Capture the cell that displays the provided text and extract its [X, Y] central coordinate. 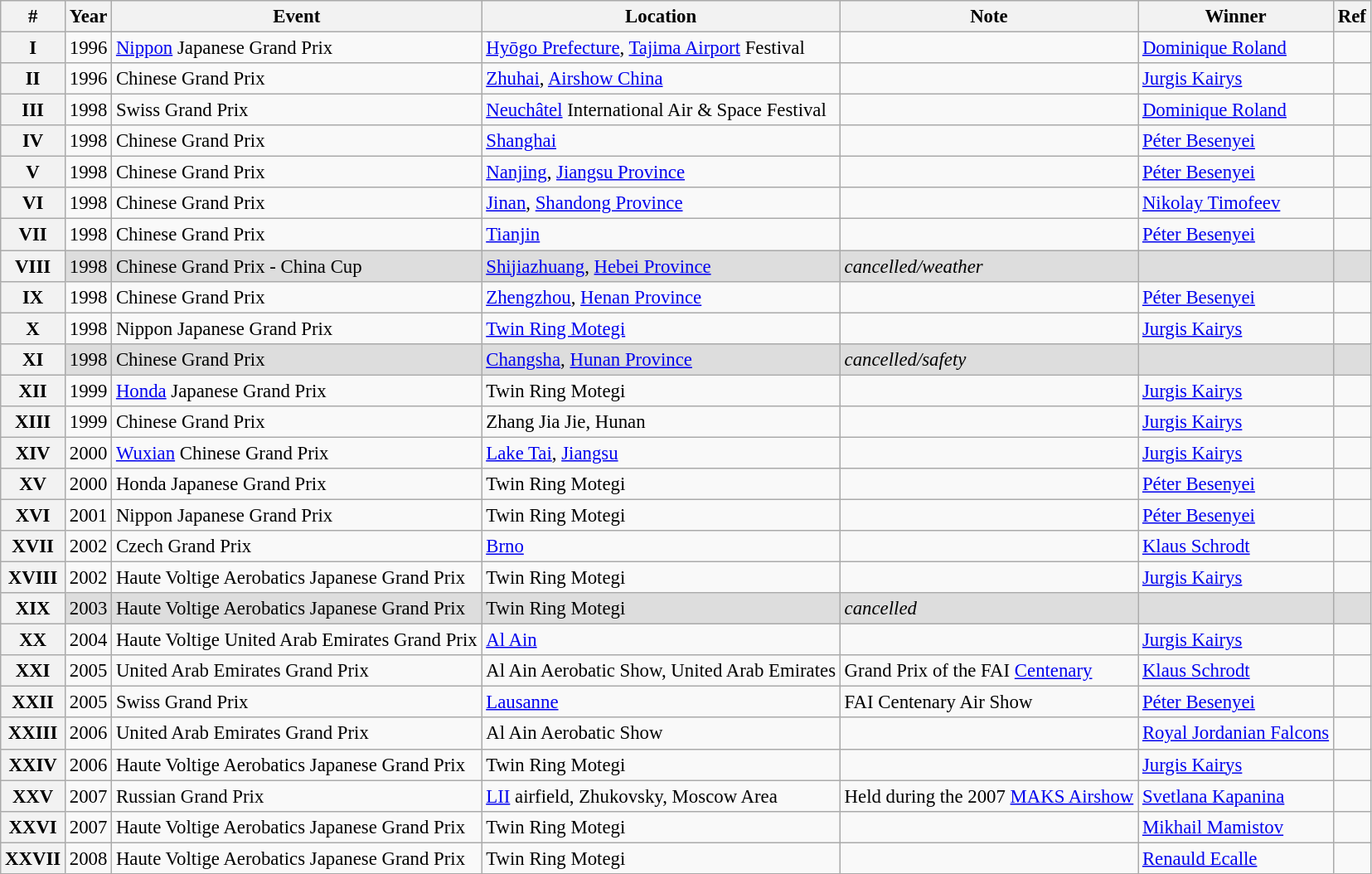
XX [33, 640]
2001 [88, 515]
I [33, 48]
2004 [88, 640]
XXVII [33, 858]
XIX [33, 609]
VIII [33, 266]
XI [33, 359]
II [33, 79]
Chinese Grand Prix - China Cup [297, 266]
LII airfield, Zhukovsky, Moscow Area [661, 796]
XVIII [33, 578]
Nikolay Timofeev [1236, 203]
XXVI [33, 827]
V [33, 172]
IX [33, 297]
Al Ain Aerobatic Show [661, 734]
Year [88, 17]
X [33, 328]
III [33, 110]
Renauld Ecalle [1236, 858]
Zhuhai, Airshow China [661, 79]
XXV [33, 796]
Ref [1351, 17]
Lake Tai, Jiangsu [661, 453]
Zhengzhou, Henan Province [661, 297]
Brno [661, 546]
Note [988, 17]
Location [661, 17]
XIII [33, 422]
XVII [33, 546]
Event [297, 17]
Czech Grand Prix [297, 546]
XXIII [33, 734]
Hyōgo Prefecture, Tajima Airport Festival [661, 48]
Shijiazhuang, Hebei Province [661, 266]
# [33, 17]
XIV [33, 453]
Al Ain Aerobatic Show, United Arab Emirates [661, 671]
Svetlana Kapanina [1236, 796]
XV [33, 484]
Royal Jordanian Falcons [1236, 734]
cancelled [988, 609]
Jinan, Shandong Province [661, 203]
Haute Voltige United Arab Emirates Grand Prix [297, 640]
2003 [88, 609]
XXI [33, 671]
Lausanne [661, 702]
Grand Prix of the FAI Centenary [988, 671]
Mikhail Mamistov [1236, 827]
Nanjing, Jiangsu Province [661, 172]
Changsha, Hunan Province [661, 359]
cancelled/weather [988, 266]
XVI [33, 515]
XXIV [33, 765]
Held during the 2007 MAKS Airshow [988, 796]
Shanghai [661, 141]
VI [33, 203]
Tianjin [661, 235]
cancelled/safety [988, 359]
VII [33, 235]
FAI Centenary Air Show [988, 702]
Al Ain [661, 640]
Russian Grand Prix [297, 796]
XXII [33, 702]
XII [33, 391]
Zhang Jia Jie, Hunan [661, 422]
Neuchâtel International Air & Space Festival [661, 110]
Winner [1236, 17]
2008 [88, 858]
Wuxian Chinese Grand Prix [297, 453]
IV [33, 141]
